Locate the cell with the specified text and output its (X, Y) center coordinate. 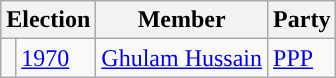
Party (302, 20)
Ghulam Hussain (182, 58)
Member (182, 20)
PPP (302, 58)
Election (48, 20)
1970 (56, 58)
